Extract the (x, y) coordinate from the center of the cell holding the provided text.  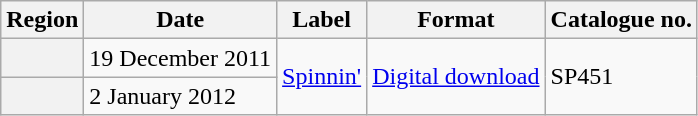
19 December 2011 (180, 58)
Catalogue no. (621, 20)
Format (456, 20)
Spinnin' (322, 77)
Digital download (456, 77)
Date (180, 20)
SP451 (621, 77)
Region (42, 20)
Label (322, 20)
2 January 2012 (180, 96)
